Search for the cell housing the specified text and yield its [X, Y] center coordinate. 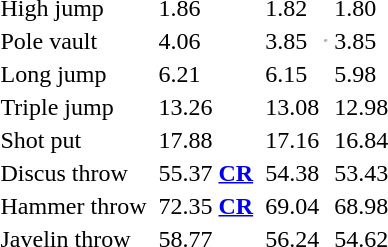
69.04 [292, 206]
6.21 [206, 74]
6.15 [292, 74]
54.38 [292, 173]
4.06 [206, 41]
17.16 [292, 140]
13.08 [292, 107]
13.26 [206, 107]
3.85 [292, 41]
72.35 CR [206, 206]
55.37 CR [206, 173]
17.88 [206, 140]
